Return [X, Y] of the center of cell containing provided text 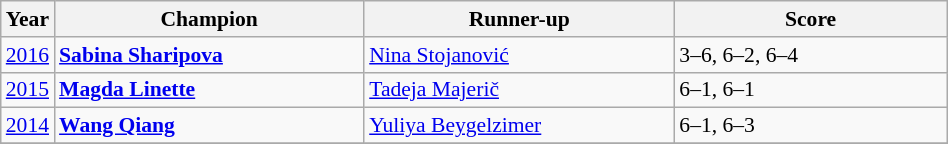
Runner-up [519, 19]
2016 [28, 55]
6–1, 6–1 [810, 90]
2015 [28, 90]
Yuliya Beygelzimer [519, 126]
Wang Qiang [209, 126]
6–1, 6–3 [810, 126]
3–6, 6–2, 6–4 [810, 55]
Magda Linette [209, 90]
Champion [209, 19]
Year [28, 19]
Nina Stojanović [519, 55]
Score [810, 19]
2014 [28, 126]
Sabina Sharipova [209, 55]
Tadeja Majerič [519, 90]
